Return (X, Y) of the center of cell containing provided text 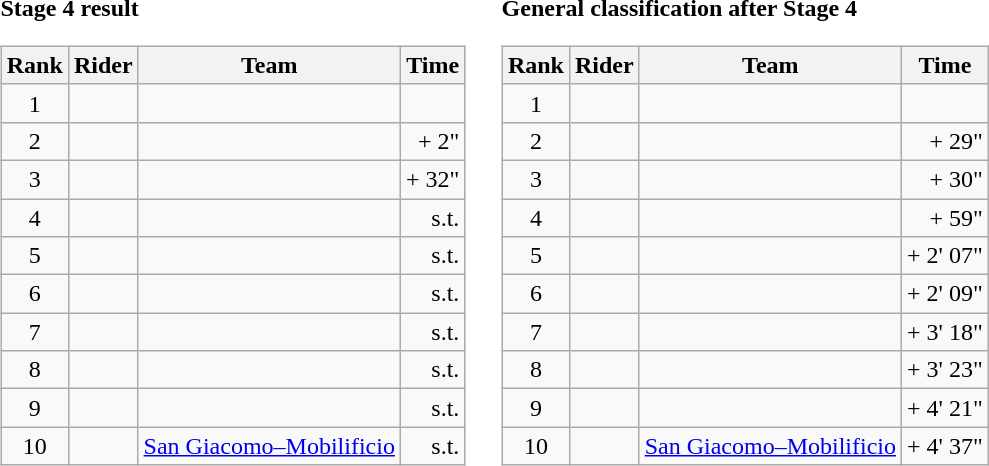
+ 3' 23" (946, 370)
+ 32" (432, 179)
+ 4' 37" (946, 446)
+ 30" (946, 179)
+ 3' 18" (946, 332)
+ 2' 07" (946, 256)
+ 59" (946, 217)
+ 29" (946, 141)
+ 2" (432, 141)
+ 4' 21" (946, 408)
+ 2' 09" (946, 294)
